Find where the given text appears and provide that cell's center as [x, y] coordinate. 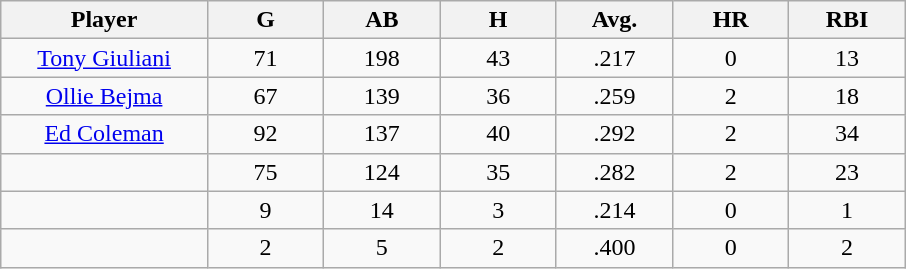
71 [265, 58]
5 [382, 248]
.292 [614, 134]
13 [847, 58]
3 [498, 210]
1 [847, 210]
Tony Giuliani [104, 58]
G [265, 20]
.217 [614, 58]
.259 [614, 96]
.214 [614, 210]
Ed Coleman [104, 134]
36 [498, 96]
23 [847, 172]
40 [498, 134]
67 [265, 96]
124 [382, 172]
18 [847, 96]
43 [498, 58]
.282 [614, 172]
HR [731, 20]
Avg. [614, 20]
92 [265, 134]
9 [265, 210]
RBI [847, 20]
34 [847, 134]
14 [382, 210]
Player [104, 20]
.400 [614, 248]
AB [382, 20]
198 [382, 58]
75 [265, 172]
35 [498, 172]
Ollie Bejma [104, 96]
139 [382, 96]
137 [382, 134]
H [498, 20]
